From the cell containing the given text, extract its center point as [x, y] coordinate. 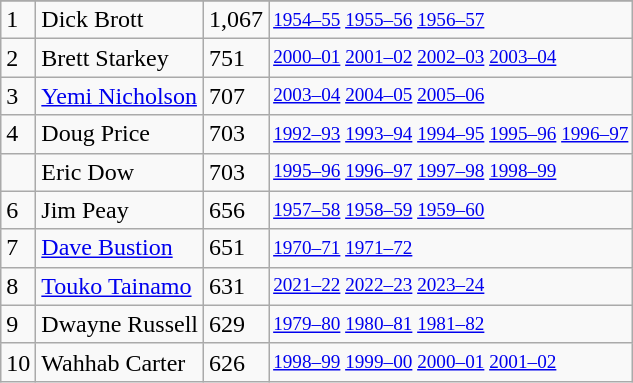
Doug Price [120, 134]
Touko Tainamo [120, 286]
Wahhab Carter [120, 362]
4 [18, 134]
9 [18, 324]
10 [18, 362]
751 [236, 58]
2003–04 2004–05 2005–06 [451, 96]
2000–01 2001–02 2002–03 2003–04 [451, 58]
1954–55 1955–56 1956–57 [451, 20]
1995–96 1996–97 1997–98 1998–99 [451, 172]
631 [236, 286]
626 [236, 362]
Jim Peay [120, 210]
8 [18, 286]
6 [18, 210]
1970–71 1971–72 [451, 248]
Dwayne Russell [120, 324]
1 [18, 20]
3 [18, 96]
1,067 [236, 20]
2 [18, 58]
707 [236, 96]
Eric Dow [120, 172]
Yemi Nicholson [120, 96]
1979–80 1980–81 1981–82 [451, 324]
7 [18, 248]
1992–93 1993–94 1994–95 1995–96 1996–97 [451, 134]
651 [236, 248]
2021–22 2022–23 2023–24 [451, 286]
Dick Brott [120, 20]
Brett Starkey [120, 58]
1998–99 1999–00 2000–01 2001–02 [451, 362]
Dave Bustion [120, 248]
629 [236, 324]
656 [236, 210]
1957–58 1958–59 1959–60 [451, 210]
